Scan for the cell matching the given text and deliver its (X, Y) coordinate at center. 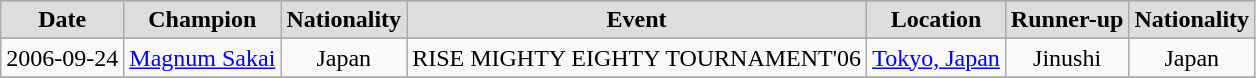
Tokyo, Japan (936, 58)
RISE MIGHTY EIGHTY TOURNAMENT'06 (637, 58)
Runner-up (1067, 20)
Date (62, 20)
Magnum Sakai (202, 58)
Champion (202, 20)
2006-09-24 (62, 58)
Location (936, 20)
Event (637, 20)
Jinushi (1067, 58)
